Return the (x, y) coordinate for the center point of the cell that contains the specified text.  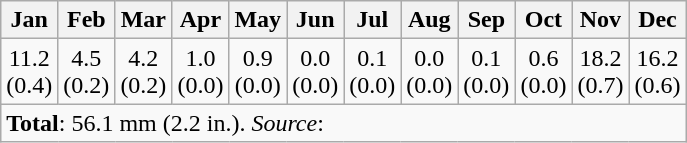
16.2(0.6) (658, 72)
Sep (486, 20)
1.0(0.0) (200, 72)
Mar (144, 20)
Jan (30, 20)
Jul (372, 20)
Dec (658, 20)
Apr (200, 20)
18.2(0.7) (600, 72)
11.2(0.4) (30, 72)
0.9(0.0) (258, 72)
Feb (86, 20)
Total: 56.1 mm (2.2 in.). Source: (344, 123)
Nov (600, 20)
0.6(0.0) (544, 72)
Aug (430, 20)
Jun (316, 20)
May (258, 20)
Oct (544, 20)
4.2(0.2) (144, 72)
4.5(0.2) (86, 72)
